Extract the [X, Y] coordinate from the center of the cell holding the provided text.  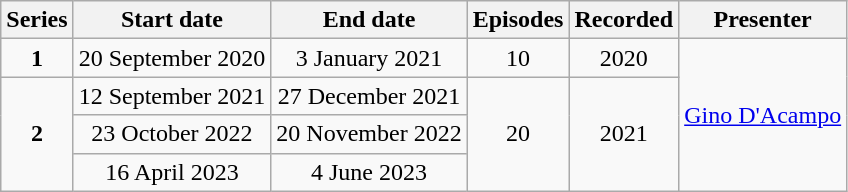
Gino D'Acampo [763, 115]
2020 [624, 58]
23 October 2022 [172, 134]
Episodes [518, 20]
3 January 2021 [369, 58]
1 [37, 58]
20 [518, 134]
2 [37, 134]
Start date [172, 20]
27 December 2021 [369, 96]
4 June 2023 [369, 172]
20 November 2022 [369, 134]
End date [369, 20]
16 April 2023 [172, 172]
Recorded [624, 20]
Series [37, 20]
2021 [624, 134]
Presenter [763, 20]
12 September 2021 [172, 96]
10 [518, 58]
20 September 2020 [172, 58]
